Identify which cell holds the provided text, then report its (X, Y) central coordinate. 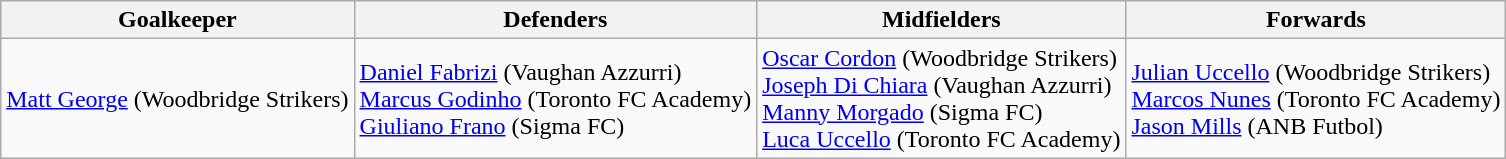
Defenders (556, 20)
Oscar Cordon (Woodbridge Strikers)Joseph Di Chiara (Vaughan Azzurri)Manny Morgado (Sigma FC)Luca Uccello (Toronto FC Academy) (942, 98)
Daniel Fabrizi (Vaughan Azzurri)Marcus Godinho (Toronto FC Academy)Giuliano Frano (Sigma FC) (556, 98)
Matt George (Woodbridge Strikers) (178, 98)
Midfielders (942, 20)
Julian Uccello (Woodbridge Strikers)Marcos Nunes (Toronto FC Academy)Jason Mills (ANB Futbol) (1316, 98)
Goalkeeper (178, 20)
Forwards (1316, 20)
